From the cell containing the given text, extract its center point as [X, Y] coordinate. 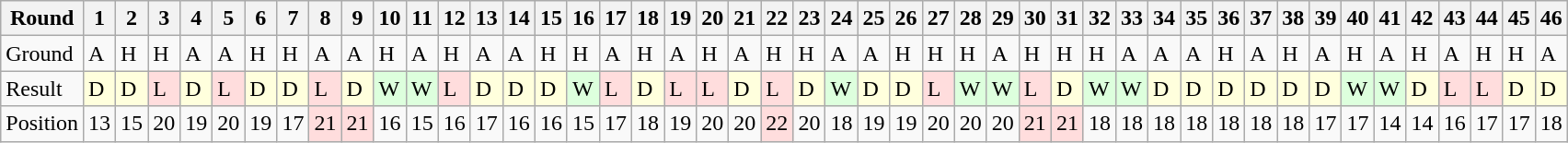
39 [1325, 18]
26 [905, 18]
29 [1003, 18]
36 [1229, 18]
45 [1518, 18]
Round [42, 18]
32 [1099, 18]
34 [1165, 18]
27 [939, 18]
4 [197, 18]
Position [42, 124]
2 [133, 18]
1 [99, 18]
40 [1358, 18]
3 [164, 18]
6 [261, 18]
30 [1034, 18]
35 [1196, 18]
38 [1294, 18]
28 [970, 18]
10 [390, 18]
25 [874, 18]
Ground [42, 54]
31 [1067, 18]
11 [421, 18]
8 [326, 18]
46 [1551, 18]
41 [1389, 18]
43 [1454, 18]
33 [1132, 18]
24 [841, 18]
12 [455, 18]
42 [1423, 18]
5 [228, 18]
Result [42, 89]
7 [293, 18]
37 [1261, 18]
44 [1487, 18]
23 [810, 18]
9 [357, 18]
